Detect which cell encompasses the target text, then output its [X, Y] center coordinate. 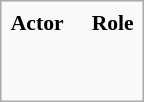
Actor [37, 23]
Role [112, 23]
